Provide the [x, y] coordinate of the cell's center where the given text is located.  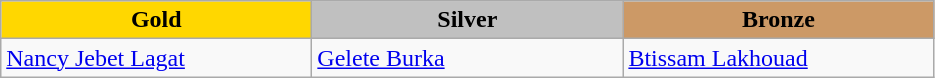
Bronze [778, 20]
Silver [468, 20]
Gelete Burka [468, 58]
Nancy Jebet Lagat [156, 58]
Gold [156, 20]
Btissam Lakhouad [778, 58]
